Detect which cell encompasses the target text, then output its (X, Y) center coordinate. 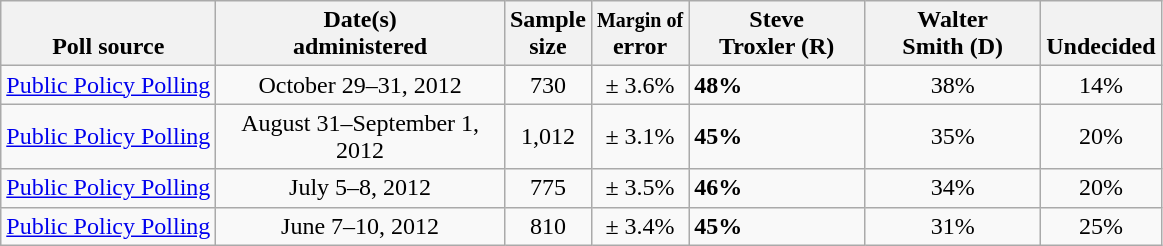
± 3.4% (640, 226)
± 3.1% (640, 136)
31% (953, 226)
Margin oferror (640, 34)
October 29–31, 2012 (360, 85)
25% (1101, 226)
July 5–8, 2012 (360, 188)
35% (953, 136)
730 (548, 85)
810 (548, 226)
Undecided (1101, 34)
August 31–September 1, 2012 (360, 136)
Poll source (108, 34)
46% (777, 188)
SteveTroxler (R) (777, 34)
June 7–10, 2012 (360, 226)
14% (1101, 85)
± 3.6% (640, 85)
38% (953, 85)
34% (953, 188)
Date(s)administered (360, 34)
775 (548, 188)
WalterSmith (D) (953, 34)
Samplesize (548, 34)
± 3.5% (640, 188)
48% (777, 85)
1,012 (548, 136)
